Scan for the cell matching the given text and deliver its (X, Y) coordinate at center. 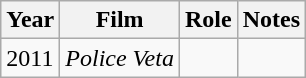
Role (208, 20)
2011 (30, 58)
Police Veta (120, 58)
Notes (271, 20)
Film (120, 20)
Year (30, 20)
